Pinpoint the cell where the given text exists, returning its (x, y) midpoint coordinate. 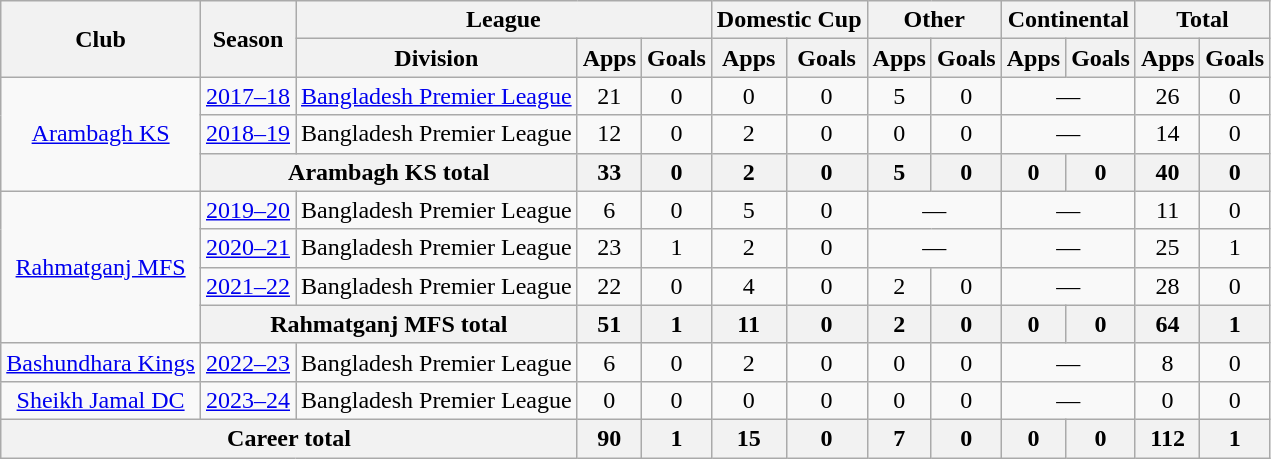
2019–20 (248, 210)
112 (1167, 438)
2023–24 (248, 400)
64 (1167, 324)
Career total (289, 438)
Domestic Cup (789, 20)
League (504, 20)
Club (101, 39)
2020–21 (248, 248)
2018–19 (248, 134)
2022–23 (248, 362)
26 (1167, 96)
Season (248, 39)
40 (1167, 172)
23 (609, 248)
Rahmatganj MFS (101, 267)
33 (609, 172)
21 (609, 96)
15 (748, 438)
Sheikh Jamal DC (101, 400)
90 (609, 438)
28 (1167, 286)
25 (1167, 248)
2021–22 (248, 286)
7 (899, 438)
Continental (1068, 20)
Total (1202, 20)
12 (609, 134)
2017–18 (248, 96)
Rahmatganj MFS total (388, 324)
22 (609, 286)
51 (609, 324)
Bashundhara Kings (101, 362)
Arambagh KS total (388, 172)
Other (934, 20)
4 (748, 286)
Division (437, 58)
8 (1167, 362)
14 (1167, 134)
Arambagh KS (101, 134)
